Search for the cell housing the specified text and yield its (x, y) center coordinate. 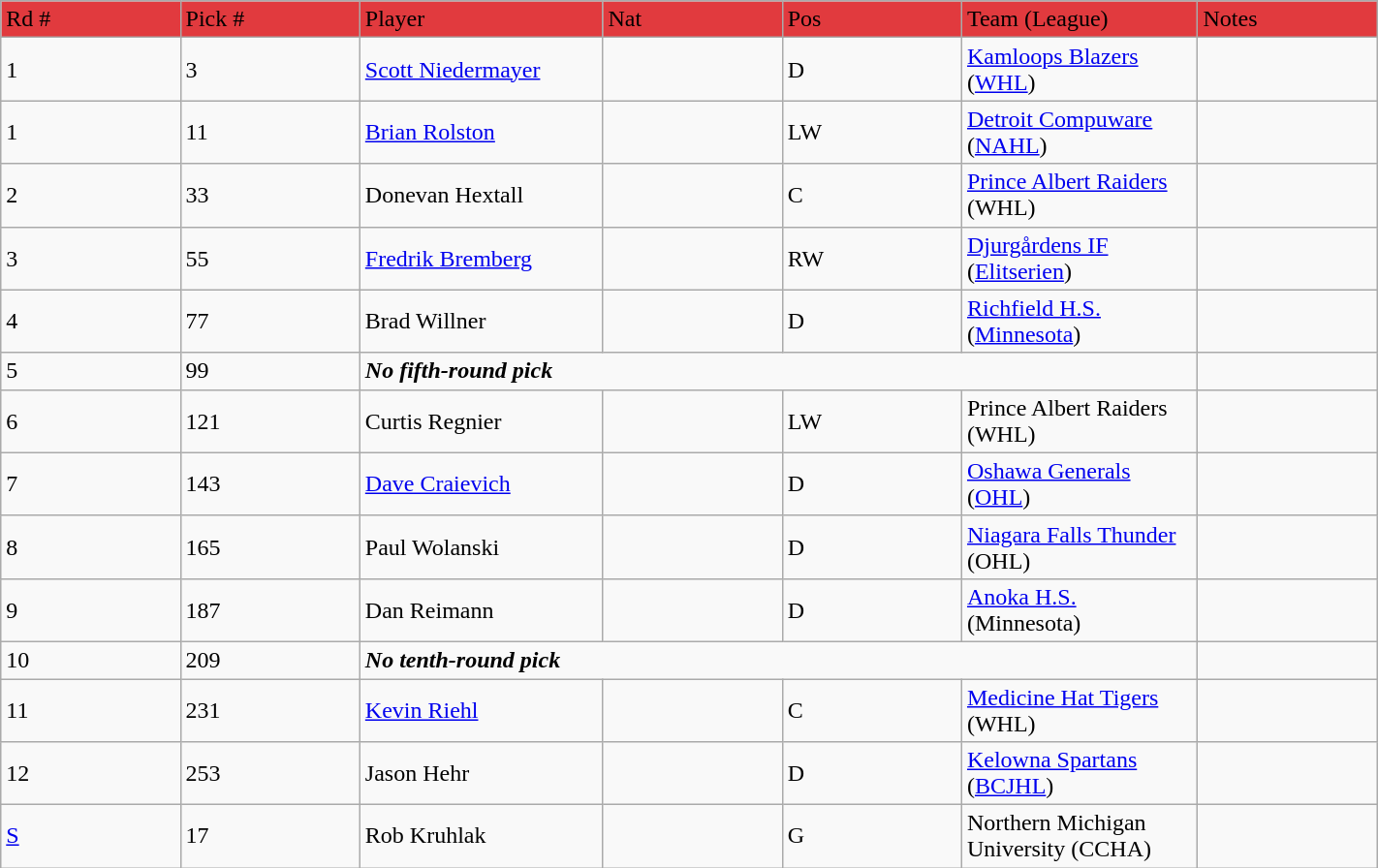
6 (91, 420)
10 (91, 660)
7 (91, 484)
Pick # (269, 19)
G (872, 837)
Paul Wolanski (481, 546)
165 (269, 546)
Donevan Hextall (481, 196)
209 (269, 660)
99 (269, 371)
8 (91, 546)
Nat (692, 19)
S (91, 837)
RW (872, 258)
17 (269, 837)
Dan Reimann (481, 610)
Rob Kruhlak (481, 837)
Northern Michigan University (CCHA) (1080, 837)
Player (481, 19)
253 (269, 773)
Kevin Riehl (481, 709)
Djurgårdens IF (Elitserien) (1080, 258)
Niagara Falls Thunder (OHL) (1080, 546)
Scott Niedermayer (481, 70)
Fredrik Bremberg (481, 258)
Dave Craievich (481, 484)
5 (91, 371)
Medicine Hat Tigers (WHL) (1080, 709)
Kelowna Spartans (BCJHL) (1080, 773)
Richfield H.S. (Minnesota) (1080, 322)
2 (91, 196)
Team (League) (1080, 19)
12 (91, 773)
Detroit Compuware (NAHL) (1080, 132)
Jason Hehr (481, 773)
4 (91, 322)
143 (269, 484)
Brad Willner (481, 322)
231 (269, 709)
No fifth-round pick (779, 371)
Anoka H.S. (Minnesota) (1080, 610)
121 (269, 420)
No tenth-round pick (779, 660)
33 (269, 196)
77 (269, 322)
Oshawa Generals (OHL) (1080, 484)
55 (269, 258)
Curtis Regnier (481, 420)
Pos (872, 19)
Rd # (91, 19)
Notes (1287, 19)
Kamloops Blazers (WHL) (1080, 70)
9 (91, 610)
187 (269, 610)
Brian Rolston (481, 132)
